Scan for the cell matching the given text and deliver its [x, y] coordinate at center. 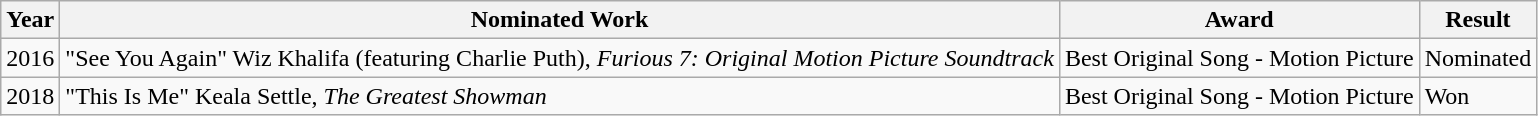
Year [30, 20]
Nominated [1478, 58]
2016 [30, 58]
Result [1478, 20]
"This Is Me" Keala Settle, The Greatest Showman [560, 96]
"See You Again" Wiz Khalifa (featuring Charlie Puth), Furious 7: Original Motion Picture Soundtrack [560, 58]
2018 [30, 96]
Won [1478, 96]
Award [1239, 20]
Nominated Work [560, 20]
